Provide the [x, y] coordinate of the cell's center where the given text is located.  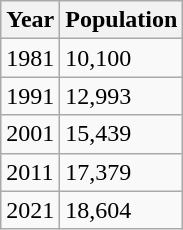
Year [30, 20]
1981 [30, 58]
12,993 [122, 96]
2021 [30, 210]
18,604 [122, 210]
Population [122, 20]
17,379 [122, 172]
10,100 [122, 58]
15,439 [122, 134]
2011 [30, 172]
1991 [30, 96]
2001 [30, 134]
